Provide the [X, Y] coordinate of the cell's center where the given text is located.  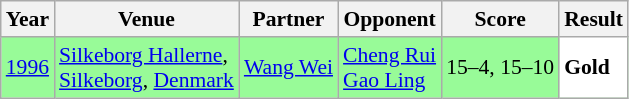
Opponent [390, 19]
Partner [288, 19]
Year [28, 19]
Wang Wei [288, 68]
Venue [146, 19]
Score [500, 19]
Result [594, 19]
Cheng Rui Gao Ling [390, 68]
15–4, 15–10 [500, 68]
Gold [594, 68]
1996 [28, 68]
Silkeborg Hallerne,Silkeborg, Denmark [146, 68]
